Search for the cell housing the specified text and yield its (X, Y) center coordinate. 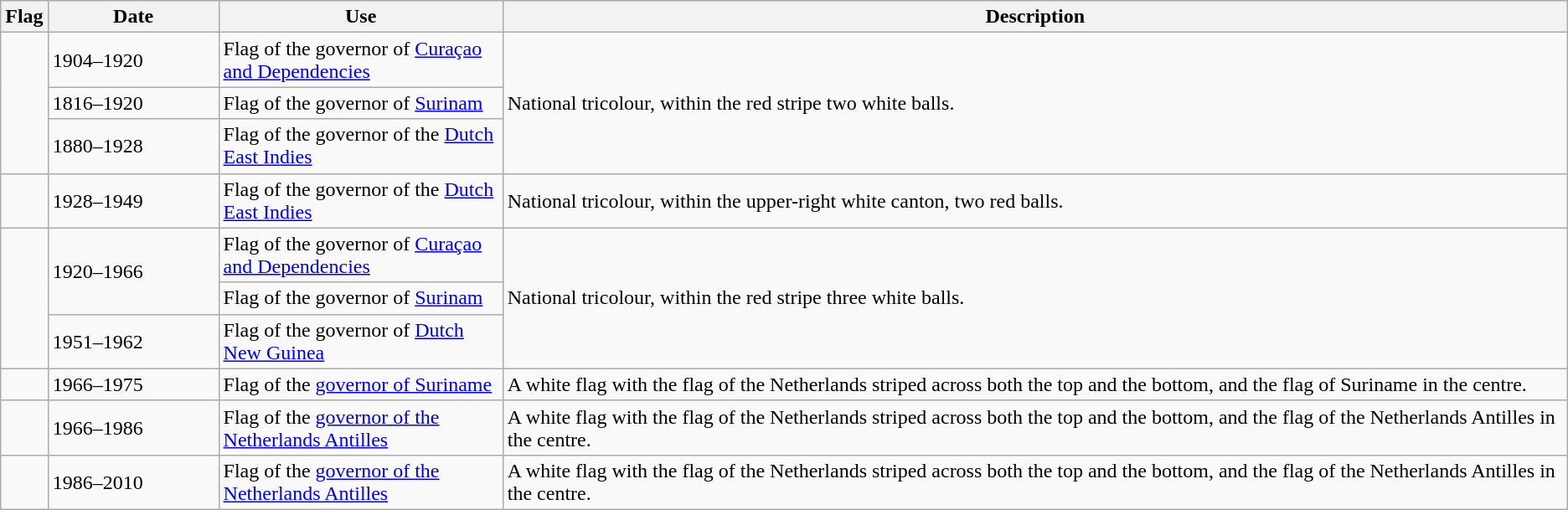
1951–1962 (133, 342)
Description (1035, 17)
National tricolour, within the red stripe three white balls. (1035, 298)
1928–1949 (133, 201)
National tricolour, within the red stripe two white balls. (1035, 103)
1880–1928 (133, 146)
Flag (24, 17)
Use (360, 17)
Date (133, 17)
Flag of the governor of Dutch New Guinea (360, 342)
1986–2010 (133, 482)
1816–1920 (133, 103)
A white flag with the flag of the Netherlands striped across both the top and the bottom, and the flag of Suriname in the centre. (1035, 384)
1904–1920 (133, 60)
1966–1986 (133, 427)
Flag of the governor of Suriname (360, 384)
1920–1966 (133, 271)
1966–1975 (133, 384)
National tricolour, within the upper-right white canton, two red balls. (1035, 201)
